Output the (x, y) coordinate of the center of the cell containing the given text.  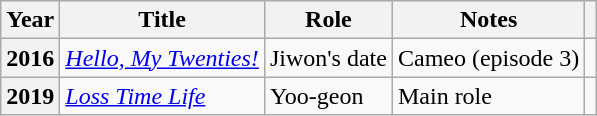
Title (162, 20)
Main role (488, 96)
Cameo (episode 3) (488, 58)
Role (328, 20)
Jiwon's date (328, 58)
Notes (488, 20)
2019 (30, 96)
Loss Time Life (162, 96)
Year (30, 20)
Hello, My Twenties! (162, 58)
2016 (30, 58)
Yoo-geon (328, 96)
